Pinpoint the cell where the given text exists, returning its (X, Y) midpoint coordinate. 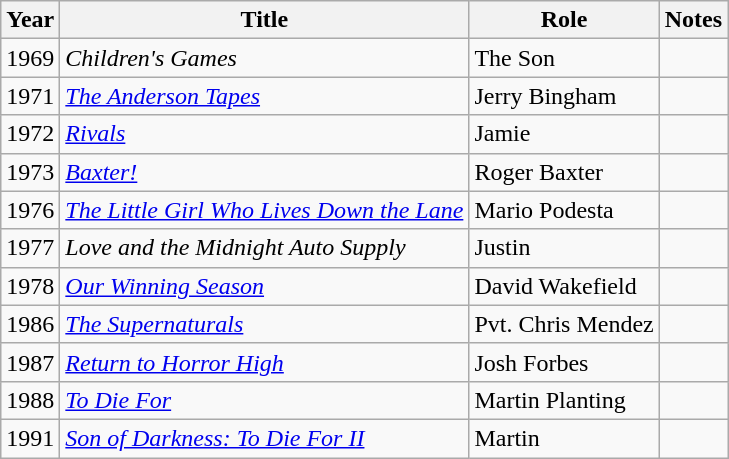
1971 (30, 96)
Jamie (564, 134)
Our Winning Season (264, 286)
1988 (30, 400)
Rivals (264, 134)
1978 (30, 286)
The Little Girl Who Lives Down the Lane (264, 210)
Roger Baxter (564, 172)
To Die For (264, 400)
1972 (30, 134)
Martin (564, 438)
Josh Forbes (564, 362)
1973 (30, 172)
1969 (30, 58)
Children's Games (264, 58)
Martin Planting (564, 400)
The Supernaturals (264, 324)
Title (264, 20)
Love and the Midnight Auto Supply (264, 248)
Son of Darkness: To Die For II (264, 438)
1987 (30, 362)
Notes (693, 20)
David Wakefield (564, 286)
Role (564, 20)
Year (30, 20)
The Anderson Tapes (264, 96)
Justin (564, 248)
Pvt. Chris Mendez (564, 324)
1986 (30, 324)
Jerry Bingham (564, 96)
The Son (564, 58)
Baxter! (264, 172)
1991 (30, 438)
1977 (30, 248)
Mario Podesta (564, 210)
Return to Horror High (264, 362)
1976 (30, 210)
